Locate the cell with the specified text and output its (X, Y) center coordinate. 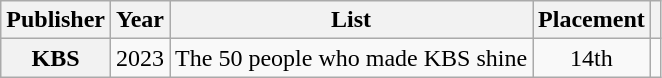
Publisher (56, 20)
2023 (140, 58)
List (352, 20)
KBS (56, 58)
The 50 people who made KBS shine (352, 58)
14th (592, 58)
Year (140, 20)
Placement (592, 20)
